Find where the given text appears and provide that cell's center as [X, Y] coordinate. 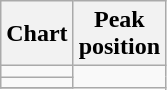
Peakposition [119, 34]
Chart [37, 34]
